Find where the given text appears and provide that cell's center as [X, Y] coordinate. 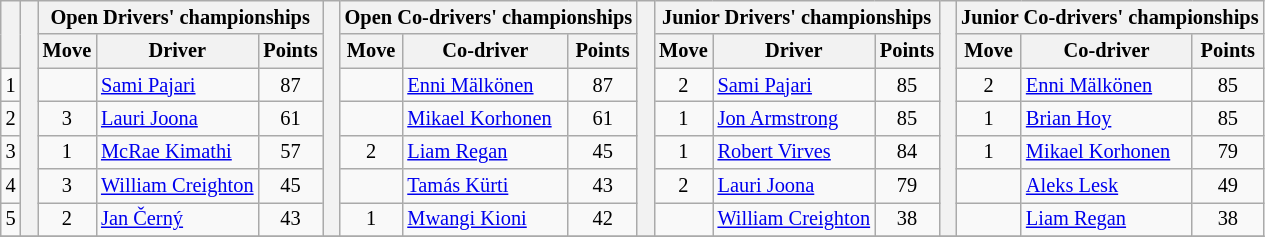
57 [290, 152]
Junior Drivers' championships [796, 17]
Jan Černý [177, 219]
5 [11, 219]
84 [907, 152]
Robert Virves [794, 152]
42 [602, 219]
Aleks Lesk [1106, 186]
Open Co-drivers' championships [488, 17]
Open Drivers' championships [180, 17]
4 [11, 186]
Junior Co-drivers' championships [1110, 17]
Brian Hoy [1106, 118]
Mwangi Kioni [485, 219]
Jon Armstrong [794, 118]
McRae Kimathi [177, 152]
Tamás Kürti [485, 186]
49 [1228, 186]
